Determine the [X, Y] coordinate at the center of the cell enclosing the given text.  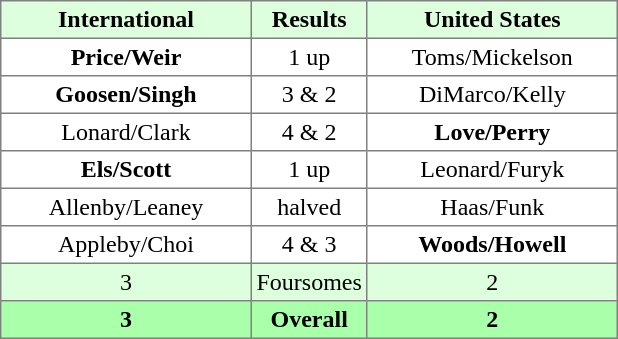
United States [492, 20]
Foursomes [309, 282]
DiMarco/Kelly [492, 95]
4 & 2 [309, 132]
Allenby/Leaney [126, 207]
4 & 3 [309, 245]
Haas/Funk [492, 207]
International [126, 20]
Toms/Mickelson [492, 57]
halved [309, 207]
Overall [309, 320]
Price/Weir [126, 57]
Love/Perry [492, 132]
Goosen/Singh [126, 95]
Lonard/Clark [126, 132]
Leonard/Furyk [492, 170]
3 & 2 [309, 95]
Appleby/Choi [126, 245]
Woods/Howell [492, 245]
Els/Scott [126, 170]
Results [309, 20]
